From the cell containing the given text, extract its center point as [x, y] coordinate. 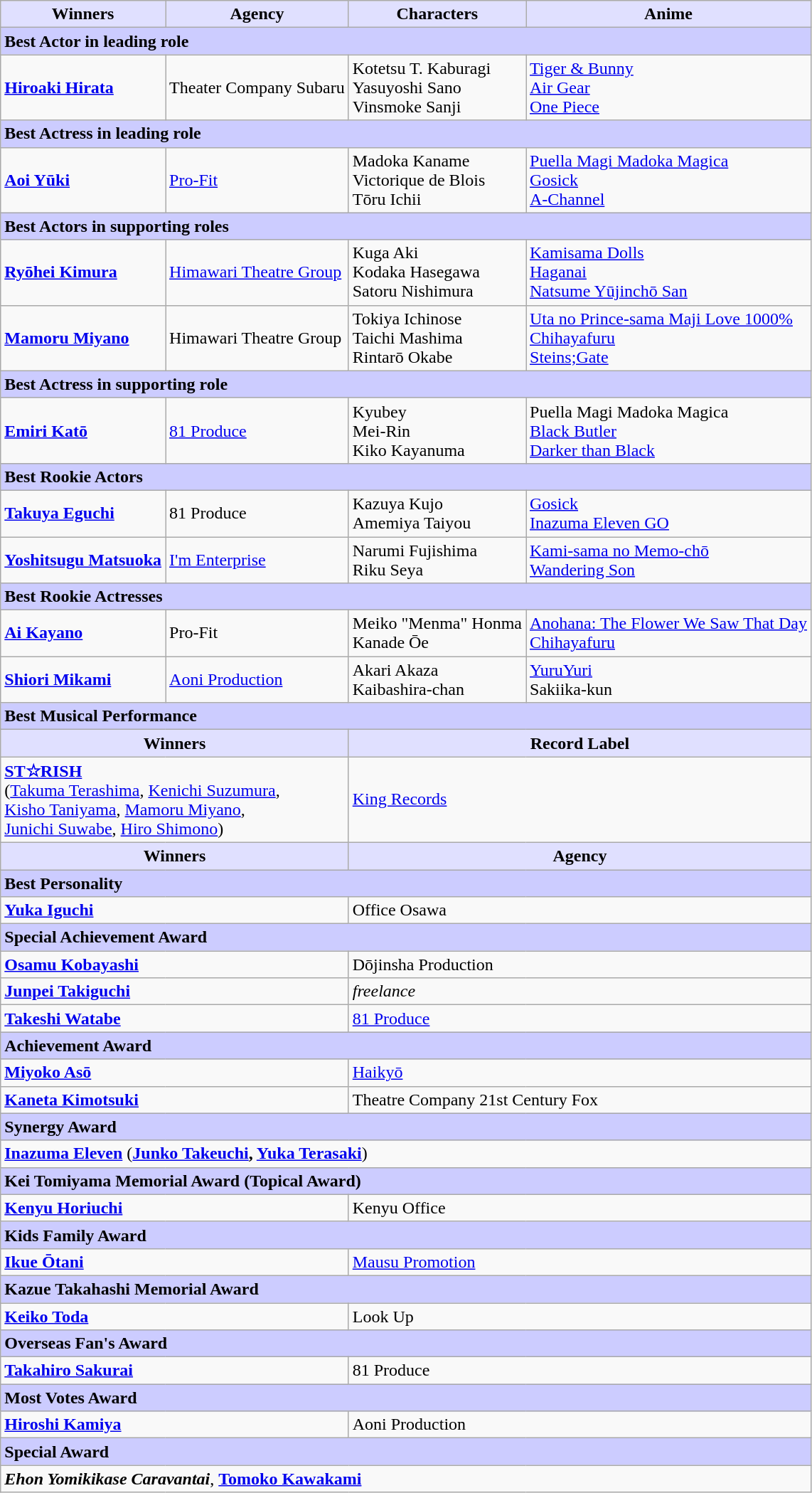
Mausu Promotion [579, 1262]
KyubeyMei-RinKiko Kayanuma [437, 430]
Best Musical Performance [406, 716]
Kenyu Horiuchi [175, 1208]
Best Rookie Actors [406, 477]
ST☆RISH (Takuma Terashima, Kenichi Suzumura, Kisho Taniyama, Mamoru Miyano,Junichi Suwabe, Hiro Shimono) [175, 799]
Best Actors in supporting roles [406, 226]
Kazue Takahashi Memorial Award [406, 1289]
Takahiro Sakurai [175, 1371]
Akari AkazaKaibashira-chan [437, 680]
Synergy Award [406, 1127]
Takeshi Watabe [175, 1019]
Kenyu Office [579, 1208]
Uta no Prince-sama Maji Love 1000%ChihayafuruSteins;Gate [668, 338]
Madoka KanameVictorique de BloisTōru Ichii [437, 180]
Tokiya IchinoseTaichi MashimaRintarō Okabe [437, 338]
Puella Magi Madoka MagicaBlack ButlerDarker than Black [668, 430]
Mamoru Miyano [83, 338]
Meiko "Menma" HonmaKanade Ōe [437, 633]
Anime [668, 14]
Aoi Yūki [83, 180]
Achievement Award [406, 1046]
Theatre Company 21st Century Fox [579, 1100]
Look Up [579, 1317]
Ai Kayano [83, 633]
Shiori Mikami [83, 680]
Best Actress in leading role [406, 134]
Kotetsu T. KaburagiYasuyoshi SanoVinsmoke Sanji [437, 87]
Best Rookie Actresses [406, 597]
Best Actor in leading role [406, 41]
Dōjinsha Production [579, 965]
Theater Company Subaru [257, 87]
Yuka Iguchi [175, 910]
King Records [579, 799]
Characters [437, 14]
Anohana: The Flower We Saw That DayChihayafuru [668, 633]
Miyoko Asō [175, 1073]
Kuga Aki Kodaka HasegawaSatoru Nishimura [437, 272]
Kids Family Award [406, 1235]
Narumi FujishimaRiku Seya [437, 559]
Emiri Katō [83, 430]
Ikue Ōtani [175, 1262]
Special Award [406, 1452]
Keiko Toda [175, 1317]
GosickInazuma Eleven GO [668, 514]
Overseas Fan's Award [406, 1344]
Kami-sama no Memo-chōWandering Son [668, 559]
Yoshitsugu Matsuoka [83, 559]
YuruYuriSakiika-kun [668, 680]
freelance [579, 992]
Ehon Yomikikase Caravantai, Tomoko Kawakami [406, 1479]
Takuya Eguchi [83, 514]
Hiroshi Kamiya [175, 1425]
Hiroaki Hirata [83, 87]
Junpei Takiguchi [175, 992]
Office Osawa [579, 910]
Special Achievement Award [406, 937]
Most Votes Award [406, 1398]
Kaneta Kimotsuki [175, 1100]
Puella Magi Madoka MagicaGosickA-Channel [668, 180]
Kei Tomiyama Memorial Award (Topical Award) [406, 1181]
Haikyō [579, 1073]
Record Label [579, 743]
Best Actress in supporting role [406, 384]
Osamu Kobayashi [175, 965]
Inazuma Eleven (Junko Takeuchi, Yuka Terasaki) [406, 1154]
Best Personality [406, 883]
I'm Enterprise [257, 559]
Kamisama DollsHaganaiNatsume Yūjinchō San [668, 272]
Tiger & Bunny Air GearOne Piece [668, 87]
Ryōhei Kimura [83, 272]
Kazuya KujoAmemiya Taiyou [437, 514]
